Return the (x, y) coordinate for the center point of the cell that contains the specified text.  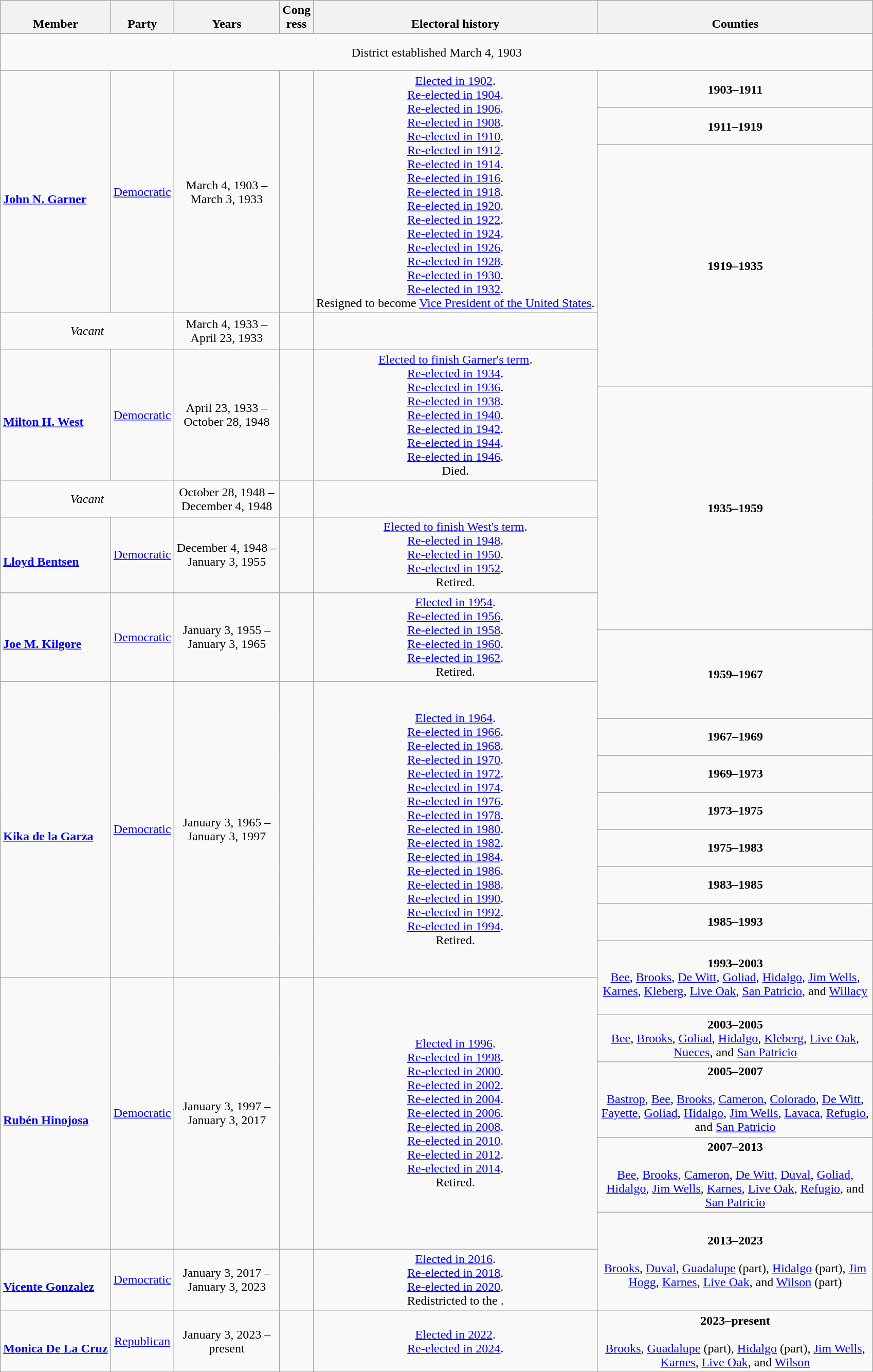
1911–1919 (735, 127)
Member (56, 17)
Electoral history (456, 17)
2003–2005Bee, Brooks, Goliad, Hidalgo, Kleberg, Live Oak, Nueces, and San Patricio (735, 1038)
Party (142, 17)
Kika de la Garza (56, 829)
Vicente Gonzalez (56, 1279)
1959–1967 (735, 674)
January 3, 1997 –January 3, 2017 (227, 1113)
1983–1985 (735, 885)
1993–2003Bee, Brooks, De Witt, Goliad, Hidalgo, Jim Wells, Karnes, Kleberg, Live Oak, San Patricio, and Willacy (735, 978)
Joe M. Kilgore (56, 637)
January 3, 1955 –January 3, 1965 (227, 637)
Republican (142, 1341)
December 4, 1948 –January 3, 1955 (227, 555)
Elected in 1954.Re-elected in 1956.Re-elected in 1958.Re-elected in 1960.Re-elected in 1962.Retired. (456, 637)
January 3, 2023 –present (227, 1341)
John N. Garner (56, 192)
October 28, 1948 –December 4, 1948 (227, 499)
2023–presentBrooks, Guadalupe (part), Hidalgo (part), Jim Wells, Karnes, Live Oak, and Wilson (735, 1341)
1973–1975 (735, 811)
Elected to finish West's term.Re-elected in 1948.Re-elected in 1950.Re-elected in 1952.Retired. (456, 555)
1903–1911 (735, 89)
1969–1973 (735, 774)
Elected in 2022.Re-elected in 2024. (456, 1341)
Milton H. West (56, 415)
April 23, 1933 –October 28, 1948 (227, 415)
1935–1959 (735, 508)
Years (227, 17)
1975–1983 (735, 848)
Monica De La Cruz (56, 1341)
District established March 4, 1903 (437, 52)
Lloyd Bentsen (56, 555)
2005–2007Bastrop, Bee, Brooks, Cameron, Colorado, De Witt, Fayette, Goliad, Hidalgo, Jim Wells, Lavaca, Refugio, and San Patricio (735, 1099)
January 3, 1965 –January 3, 1997 (227, 829)
Congress (297, 17)
Counties (735, 17)
2013–2023Brooks, Duval, Guadalupe (part), Hidalgo (part), Jim Hogg, Karnes, Live Oak, and Wilson (part) (735, 1261)
Elected in 2016.Re-elected in 2018.Re-elected in 2020.Redistricted to the . (456, 1279)
March 4, 1933 –April 23, 1933 (227, 331)
1967–1969 (735, 737)
Rubén Hinojosa (56, 1113)
1985–1993 (735, 922)
January 3, 2017 –January 3, 2023 (227, 1279)
March 4, 1903 –March 3, 1933 (227, 192)
1919–1935 (735, 266)
2007–2013Bee, Brooks, Cameron, De Witt, Duval, Goliad, Hidalgo, Jim Wells, Karnes, Live Oak, Refugio, and San Patricio (735, 1175)
